Find where the given text appears and provide that cell's center as [x, y] coordinate. 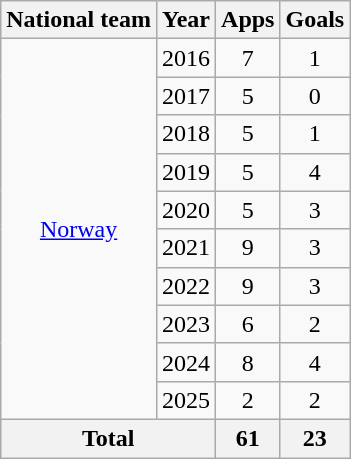
2019 [186, 172]
6 [248, 324]
2018 [186, 134]
23 [315, 438]
2021 [186, 248]
2022 [186, 286]
2020 [186, 210]
7 [248, 58]
2024 [186, 362]
8 [248, 362]
2016 [186, 58]
Total [108, 438]
2023 [186, 324]
2017 [186, 96]
2025 [186, 400]
61 [248, 438]
Year [186, 20]
National team [79, 20]
0 [315, 96]
Apps [248, 20]
Norway [79, 230]
Goals [315, 20]
